Find where the given text appears and provide that cell's center as [X, Y] coordinate. 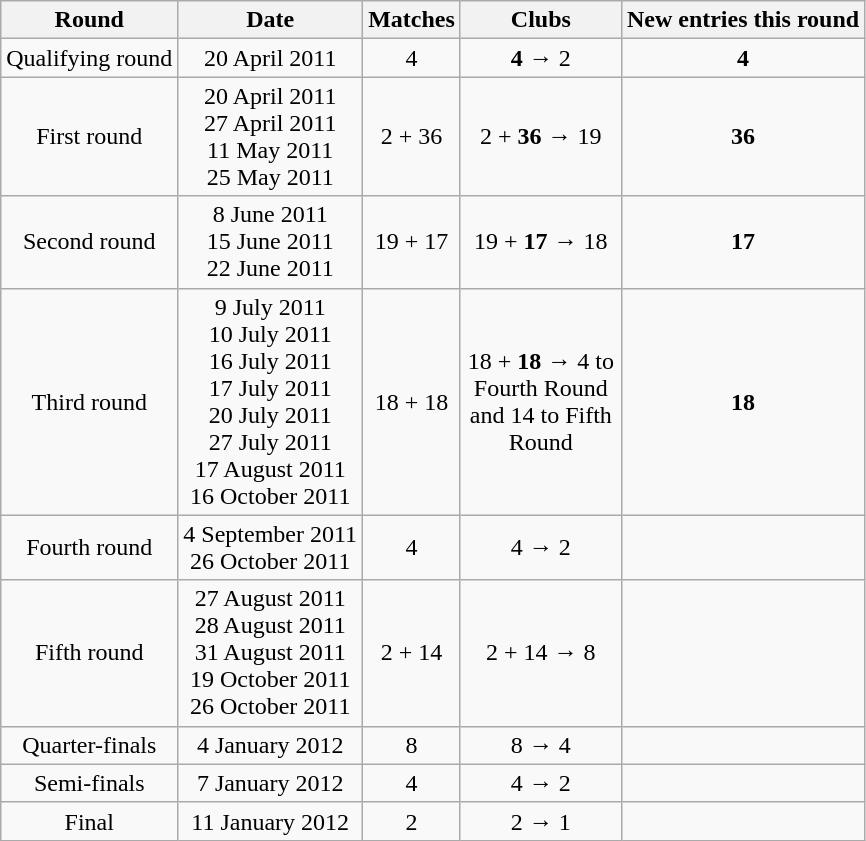
36 [742, 136]
4 January 2012 [270, 745]
Second round [90, 242]
Clubs [540, 20]
17 [742, 242]
9 July 2011 10 July 2011 16 July 2011 17 July 2011 20 July 2011 27 July 2011 17 August 2011 16 October 2011 [270, 402]
7 January 2012 [270, 783]
Round [90, 20]
8 June 2011 15 June 2011 22 June 2011 [270, 242]
2 + 36 → 19 [540, 136]
19 + 17 [412, 242]
8 → 4 [540, 745]
2 + 14 [412, 653]
8 [412, 745]
2 → 1 [540, 821]
Fifth round [90, 653]
18 + 18 → 4 to Fourth Round and 14 to Fifth Round [540, 402]
20 April 2011 [270, 58]
18 + 18 [412, 402]
18 [742, 402]
11 January 2012 [270, 821]
First round [90, 136]
2 + 14 → 8 [540, 653]
Final [90, 821]
19 + 17 → 18 [540, 242]
Quarter-finals [90, 745]
20 April 2011 27 April 2011 11 May 2011 25 May 2011 [270, 136]
Matches [412, 20]
Qualifying round [90, 58]
Third round [90, 402]
Semi-finals [90, 783]
New entries this round [742, 20]
Fourth round [90, 548]
4 September 2011 26 October 2011 [270, 548]
Date [270, 20]
27 August 2011 28 August 2011 31 August 2011 19 October 2011 26 October 2011 [270, 653]
2 + 36 [412, 136]
2 [412, 821]
